Capture the cell that displays the provided text and extract its (x, y) central coordinate. 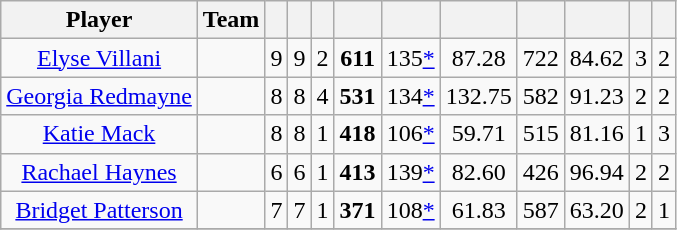
59.71 (478, 134)
134* (410, 96)
587 (540, 210)
371 (358, 210)
Katie Mack (100, 134)
531 (358, 96)
611 (358, 58)
Georgia Redmayne (100, 96)
106* (410, 134)
418 (358, 134)
139* (410, 172)
81.16 (596, 134)
82.60 (478, 172)
4 (322, 96)
Player (100, 20)
108* (410, 210)
515 (540, 134)
61.83 (478, 210)
91.23 (596, 96)
Rachael Haynes (100, 172)
132.75 (478, 96)
87.28 (478, 58)
722 (540, 58)
84.62 (596, 58)
582 (540, 96)
96.94 (596, 172)
135* (410, 58)
426 (540, 172)
63.20 (596, 210)
Elyse Villani (100, 58)
Team (231, 20)
413 (358, 172)
Bridget Patterson (100, 210)
